Detect which cell encompasses the target text, then output its (X, Y) center coordinate. 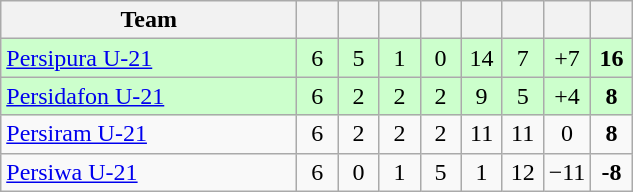
Persidafon U-21 (149, 96)
Persipura U-21 (149, 58)
9 (482, 96)
Persiram U-21 (149, 134)
-8 (612, 172)
16 (612, 58)
−11 (567, 172)
+4 (567, 96)
14 (482, 58)
Persiwa U-21 (149, 172)
Team (149, 20)
12 (522, 172)
7 (522, 58)
+7 (567, 58)
